Scan for the cell matching the given text and deliver its (X, Y) coordinate at center. 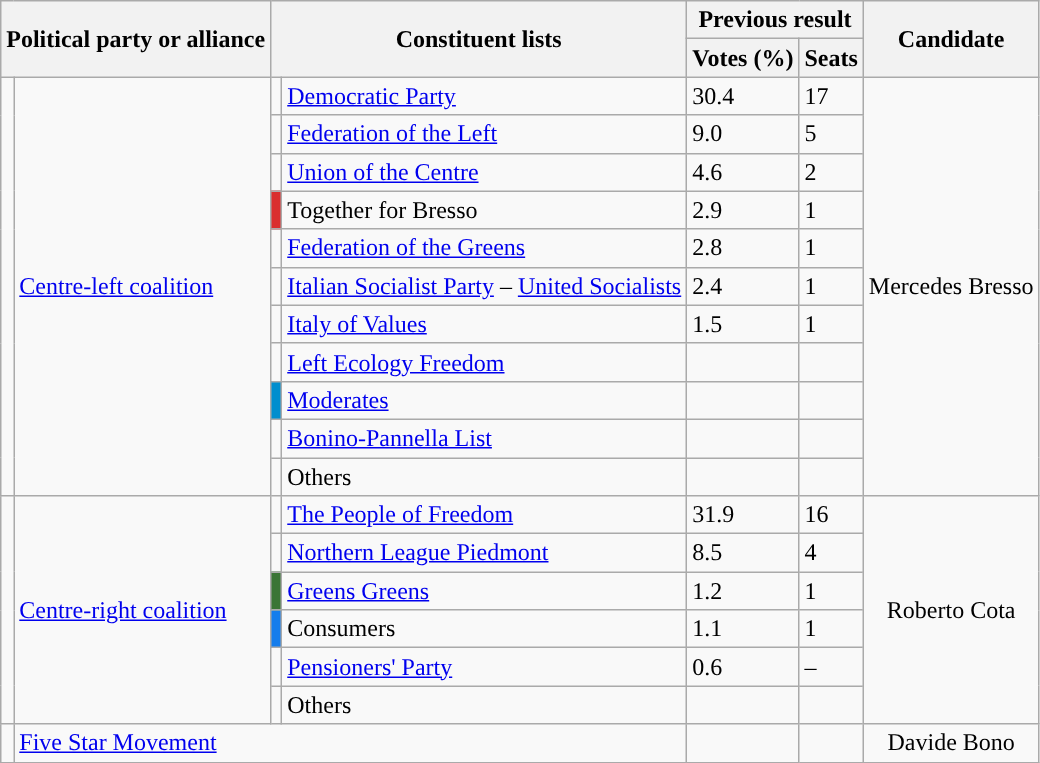
Federation of the Greens (484, 248)
8.5 (743, 553)
31.9 (743, 515)
Italian Socialist Party – United Socialists (484, 286)
Union of the Centre (484, 172)
2.8 (743, 248)
Seats (831, 58)
4 (831, 553)
Italy of Values (484, 324)
Moderates (484, 400)
Consumers (484, 629)
9.0 (743, 134)
1.5 (743, 324)
Democratic Party (484, 96)
16 (831, 515)
Constituent lists (479, 39)
Bonino-Pannella List (484, 438)
17 (831, 96)
2.4 (743, 286)
Northern League Piedmont (484, 553)
Together for Bresso (484, 210)
Federation of the Left (484, 134)
Roberto Cota (951, 610)
4.6 (743, 172)
1.1 (743, 629)
Davide Bono (951, 743)
Centre-left coalition (142, 286)
– (831, 667)
0.6 (743, 667)
The People of Freedom (484, 515)
Greens Greens (484, 591)
Pensioners' Party (484, 667)
5 (831, 134)
Centre-right coalition (142, 610)
1.2 (743, 591)
Candidate (951, 39)
Mercedes Bresso (951, 286)
Previous result (776, 20)
2.9 (743, 210)
Left Ecology Freedom (484, 362)
2 (831, 172)
Votes (%) (743, 58)
Five Star Movement (350, 743)
30.4 (743, 96)
Political party or alliance (136, 39)
